Identify which cell holds the provided text, then report its (x, y) central coordinate. 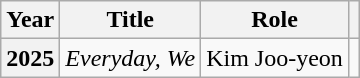
Title (130, 20)
Everyday, We (130, 58)
2025 (30, 58)
Role (275, 20)
Kim Joo-yeon (275, 58)
Year (30, 20)
